Output the [X, Y] coordinate of the center of the cell containing the given text.  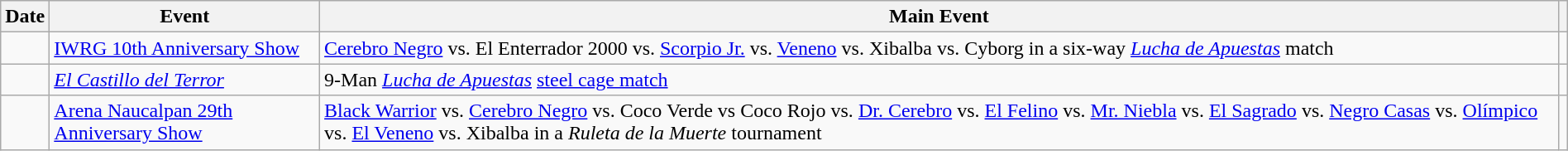
9-Man Lucha de Apuestas steel cage match [939, 80]
Date [25, 17]
Arena Naucalpan 29th Anniversary Show [185, 123]
IWRG 10th Anniversary Show [185, 48]
Main Event [939, 17]
Event [185, 17]
El Castillo del Terror [185, 80]
Cerebro Negro vs. El Enterrador 2000 vs. Scorpio Jr. vs. Veneno vs. Xibalba vs. Cyborg in a six-way Lucha de Apuestas match [939, 48]
